For the text-containing cell, return its midpoint in (x, y) coordinate format. 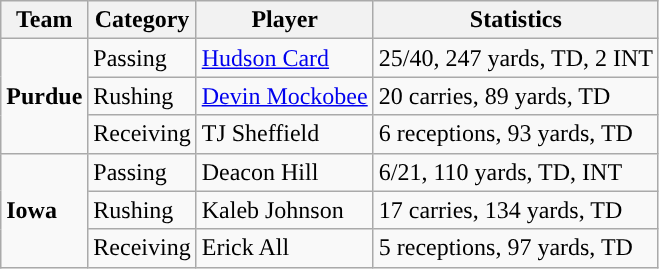
17 carries, 134 yards, TD (516, 210)
Category (142, 20)
25/40, 247 yards, TD, 2 INT (516, 58)
20 carries, 89 yards, TD (516, 96)
Player (284, 20)
TJ Sheffield (284, 134)
6/21, 110 yards, TD, INT (516, 172)
6 receptions, 93 yards, TD (516, 134)
Hudson Card (284, 58)
Iowa (44, 210)
Devin Mockobee (284, 96)
5 receptions, 97 yards, TD (516, 248)
Kaleb Johnson (284, 210)
Team (44, 20)
Deacon Hill (284, 172)
Erick All (284, 248)
Purdue (44, 96)
Statistics (516, 20)
